Detect which cell encompasses the target text, then output its [x, y] center coordinate. 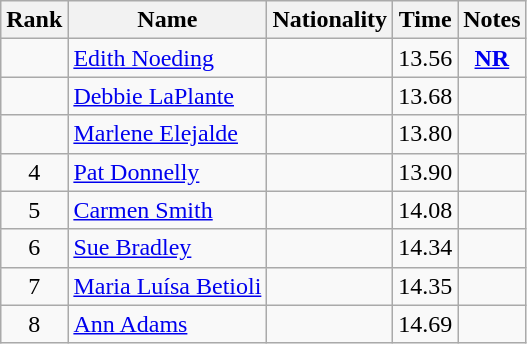
NR [492, 58]
Rank [34, 20]
Sue Bradley [168, 248]
14.08 [426, 210]
14.69 [426, 324]
Time [426, 20]
Maria Luísa Betioli [168, 286]
14.35 [426, 286]
13.80 [426, 134]
14.34 [426, 248]
7 [34, 286]
13.68 [426, 96]
Notes [492, 20]
6 [34, 248]
13.90 [426, 172]
Marlene Elejalde [168, 134]
Pat Donnelly [168, 172]
4 [34, 172]
Nationality [330, 20]
Carmen Smith [168, 210]
Debbie LaPlante [168, 96]
13.56 [426, 58]
Ann Adams [168, 324]
Name [168, 20]
5 [34, 210]
8 [34, 324]
Edith Noeding [168, 58]
